Scan for the cell matching the given text and deliver its [X, Y] coordinate at center. 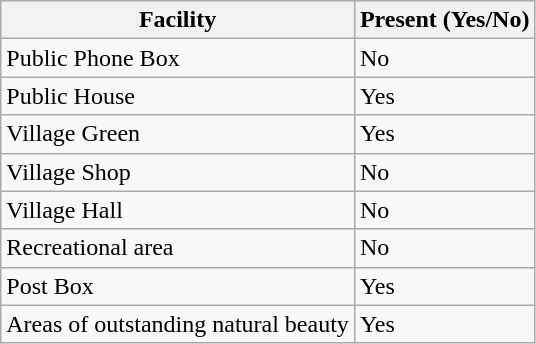
Village Shop [178, 172]
Village Green [178, 134]
Facility [178, 20]
Recreational area [178, 248]
Village Hall [178, 210]
Present (Yes/No) [444, 20]
Areas of outstanding natural beauty [178, 324]
Public House [178, 96]
Post Box [178, 286]
Public Phone Box [178, 58]
